Scan for the cell matching the given text and deliver its (X, Y) coordinate at center. 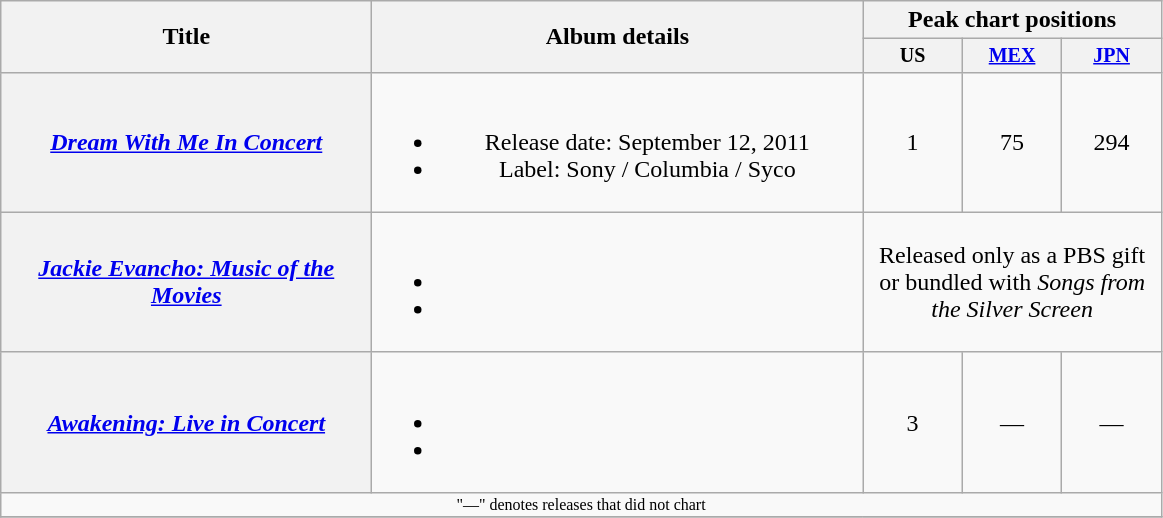
Release date: September 12, 2011Label: Sony / Columbia / Syco (618, 142)
Peak chart positions (1012, 20)
Dream With Me In Concert (186, 142)
Released only as a PBS gift or bundled with Songs from the Silver Screen (1012, 282)
Album details (618, 37)
Jackie Evancho: Music of the Movies (186, 282)
"—" denotes releases that did not chart (582, 504)
75 (1012, 142)
US (912, 56)
1 (912, 142)
Awakening: Live in Concert (186, 422)
Title (186, 37)
294 (1112, 142)
JPN (1112, 56)
MEX (1012, 56)
3 (912, 422)
